Return (X, Y) of the center of cell containing provided text 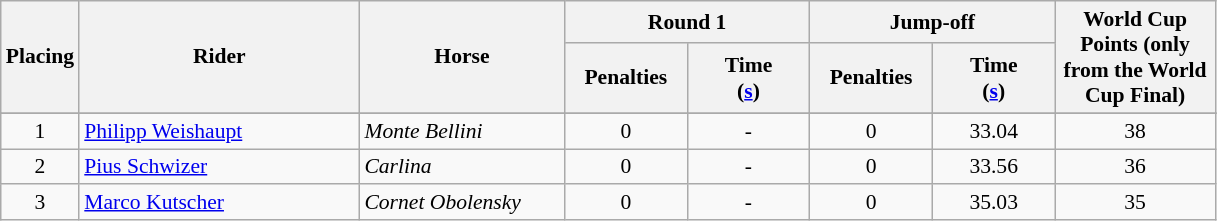
Philipp Weishaupt (219, 131)
Pius Schwizer (219, 167)
Round 1 (686, 22)
Horse (462, 57)
Placing (40, 57)
38 (1135, 131)
3 (40, 203)
33.56 (994, 167)
Monte Bellini (462, 131)
Carlina (462, 167)
35.03 (994, 203)
Jump-off (932, 22)
33.04 (994, 131)
World Cup Points (only from the World Cup Final) (1135, 57)
Cornet Obolensky (462, 203)
Marco Kutscher (219, 203)
Rider (219, 57)
1 (40, 131)
2 (40, 167)
36 (1135, 167)
35 (1135, 203)
